Pinpoint the cell where the given text exists, returning its [X, Y] midpoint coordinate. 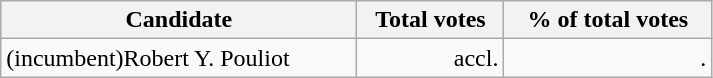
Total votes [430, 20]
(incumbent)Robert Y. Pouliot [179, 58]
accl. [430, 58]
% of total votes [608, 20]
Candidate [179, 20]
. [608, 58]
